Find where the given text appears and provide that cell's center as [x, y] coordinate. 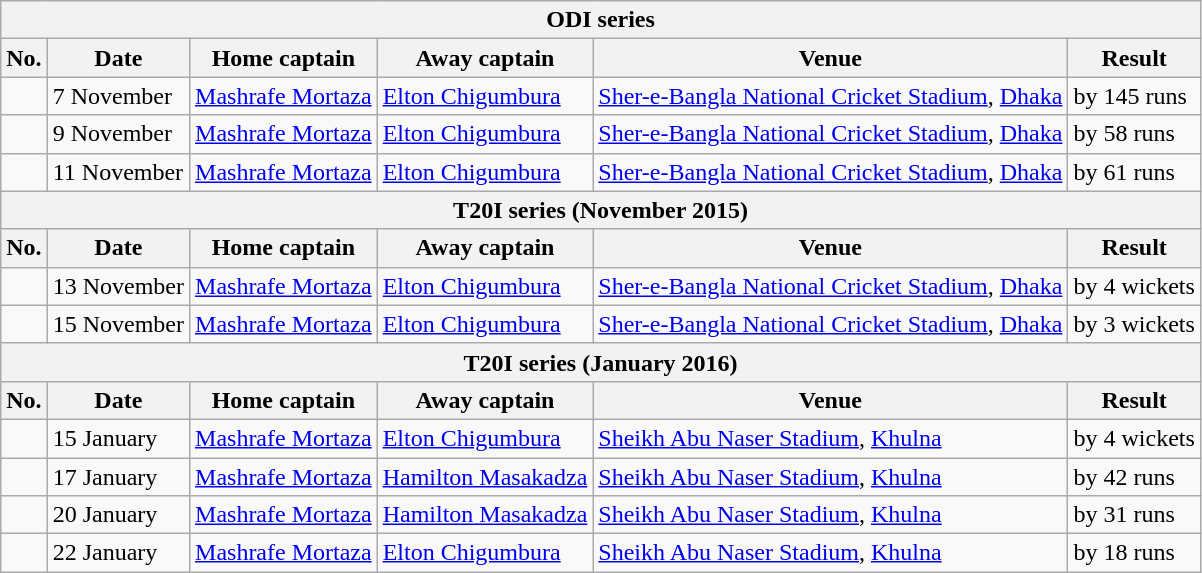
17 January [118, 477]
7 November [118, 96]
22 January [118, 553]
by 3 wickets [1134, 324]
T20I series (January 2016) [601, 362]
by 145 runs [1134, 96]
by 61 runs [1134, 172]
by 31 runs [1134, 515]
ODI series [601, 20]
15 November [118, 324]
by 18 runs [1134, 553]
9 November [118, 134]
by 58 runs [1134, 134]
13 November [118, 286]
11 November [118, 172]
by 42 runs [1134, 477]
20 January [118, 515]
T20I series (November 2015) [601, 210]
15 January [118, 438]
